Detect which cell encompasses the target text, then output its [X, Y] center coordinate. 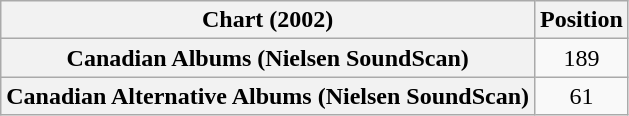
189 [582, 58]
Canadian Albums (Nielsen SoundScan) [268, 58]
61 [582, 96]
Canadian Alternative Albums (Nielsen SoundScan) [268, 96]
Position [582, 20]
Chart (2002) [268, 20]
